Locate the cell with the specified text and output its [x, y] center coordinate. 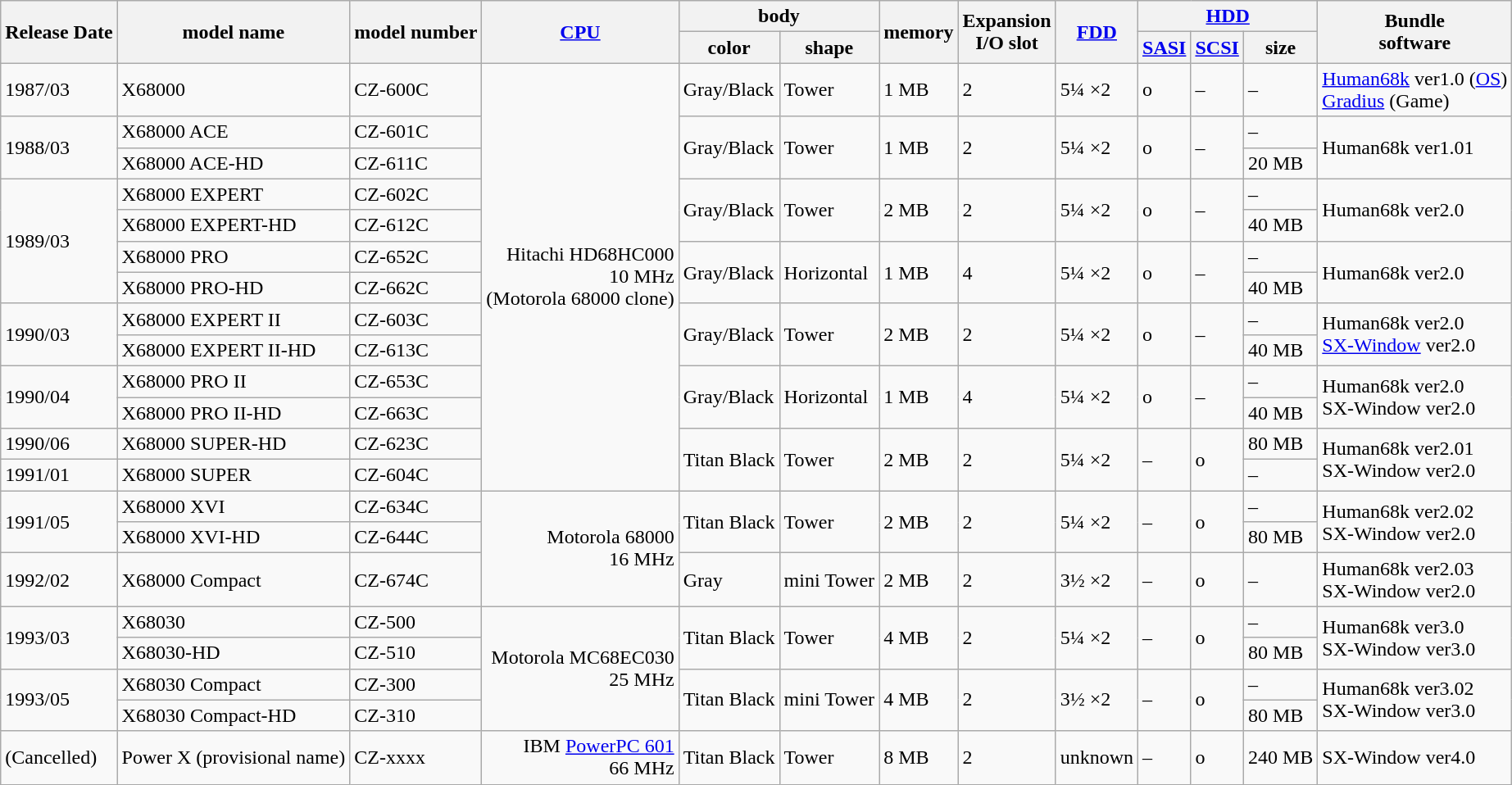
CZ-601C [416, 132]
CZ-634C [416, 506]
CZ-xxxx [416, 757]
1993/05 [59, 700]
Power X (provisional name) [234, 757]
color [729, 48]
IBM PowerPC 60166 MHz [580, 757]
1988/03 [59, 147]
Gray [729, 580]
CZ-663C [416, 412]
unknown [1097, 757]
Human68k ver3.0SX-Window ver3.0 [1414, 638]
1989/03 [59, 241]
X68000 Compact [234, 580]
CZ-510 [416, 653]
1990/03 [59, 334]
Human68k ver2.01SX-Window ver2.0 [1414, 460]
X68000 [234, 90]
memory [919, 32]
X68000 SUPER [234, 475]
1993/03 [59, 638]
1992/02 [59, 580]
CZ-644C [416, 538]
SASI [1165, 48]
CPU [580, 32]
X68000 XVI [234, 506]
Human68k ver2.02SX-Window ver2.0 [1414, 522]
X68000 PRO-HD [234, 288]
X68000 XVI-HD [234, 538]
Motorola MC68EC03025 MHz [580, 669]
HDD [1228, 16]
CZ-603C [416, 319]
X68000 PRO II-HD [234, 412]
Human68k ver1.0 (OS)Gradius (Game) [1414, 90]
X68000 EXPERT [234, 194]
CZ-500 [416, 622]
X68030-HD [234, 653]
CZ-623C [416, 444]
Human68k ver2.03SX-Window ver2.0 [1414, 580]
CZ-310 [416, 715]
1987/03 [59, 90]
CZ-652C [416, 256]
CZ-604C [416, 475]
CZ-611C [416, 163]
size [1280, 48]
model number [416, 32]
X68000 ACE [234, 132]
X68000 EXPERT-HD [234, 225]
(Cancelled) [59, 757]
X68000 EXPERT II-HD [234, 350]
FDD [1097, 32]
X68000 EXPERT II [234, 319]
SCSI [1217, 48]
Hitachi HD68HC00010 MHz(Motorola 68000 clone) [580, 277]
1991/05 [59, 522]
CZ-613C [416, 350]
CZ-653C [416, 381]
Motorola 6800016 MHz [580, 549]
CZ-662C [416, 288]
Release Date [59, 32]
CZ-674C [416, 580]
8 MB [919, 757]
X68030 Compact-HD [234, 715]
X68000 ACE-HD [234, 163]
SX-Window ver4.0 [1414, 757]
20 MB [1280, 163]
X68000 PRO [234, 256]
shape [829, 48]
CZ-612C [416, 225]
X68000 SUPER-HD [234, 444]
X68030 Compact [234, 684]
body [779, 16]
1990/06 [59, 444]
ExpansionI/O slot [1006, 32]
X68030 [234, 622]
1991/01 [59, 475]
Human68k ver1.01 [1414, 147]
CZ-602C [416, 194]
1990/04 [59, 397]
CZ-300 [416, 684]
Human68k ver3.02SX-Window ver3.0 [1414, 700]
X68000 PRO II [234, 381]
CZ-600C [416, 90]
model name [234, 32]
Bundlesoftware [1414, 32]
240 MB [1280, 757]
